Return the [x, y] coordinate for the center point of the cell that contains the specified text.  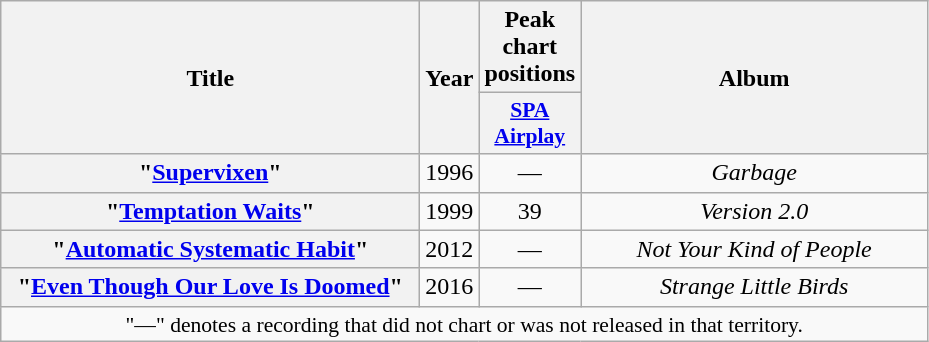
1996 [450, 173]
"Temptation Waits" [210, 211]
SPAAirplay [530, 124]
"Supervixen" [210, 173]
39 [530, 211]
Version 2.0 [754, 211]
Strange Little Birds [754, 287]
2016 [450, 287]
Peak chart positions [530, 47]
"Even Though Our Love Is Doomed" [210, 287]
Album [754, 78]
Garbage [754, 173]
Title [210, 78]
Not Your Kind of People [754, 249]
"Automatic Systematic Habit" [210, 249]
2012 [450, 249]
"—" denotes a recording that did not chart or was not released in that territory. [464, 324]
1999 [450, 211]
Year [450, 78]
